Find where the given text appears and provide that cell's center as [x, y] coordinate. 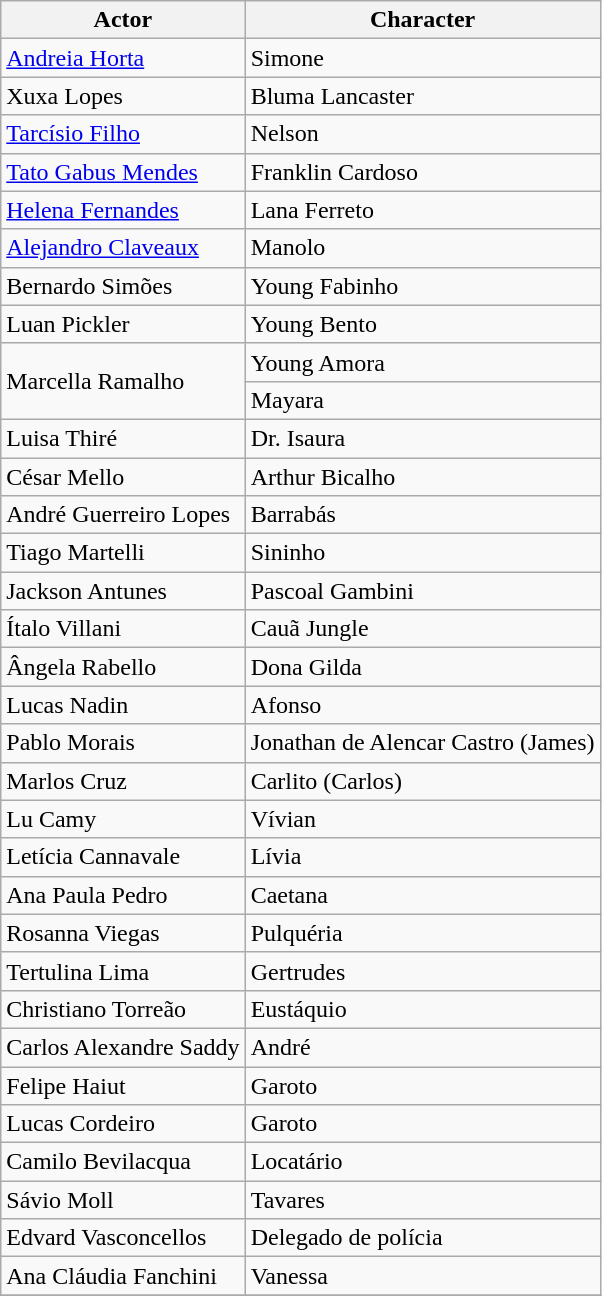
Carlito (Carlos) [422, 781]
Caetana [422, 895]
Manolo [422, 248]
Pascoal Gambini [422, 591]
Lucas Nadin [123, 705]
Edvard Vasconcellos [123, 1238]
Felipe Haiut [123, 1085]
Lucas Cordeiro [123, 1124]
Afonso [422, 705]
Ana Cláudia Fanchini [123, 1276]
André [422, 1047]
Young Fabinho [422, 286]
Young Amora [422, 362]
Tato Gabus Mendes [123, 172]
Tertulina Lima [123, 971]
Locatário [422, 1162]
Delegado de polícia [422, 1238]
Sávio Moll [123, 1200]
Letícia Cannavale [123, 857]
César Mello [123, 477]
Sininho [422, 553]
Bernardo Simões [123, 286]
Lívia [422, 857]
Simone [422, 58]
Pablo Morais [123, 743]
Mayara [422, 400]
Bluma Lancaster [422, 96]
Gertrudes [422, 971]
Tavares [422, 1200]
Camilo Bevilacqua [123, 1162]
Ângela Rabello [123, 667]
Jonathan de Alencar Castro (James) [422, 743]
Tarcísio Filho [123, 134]
Lu Camy [123, 819]
Dona Gilda [422, 667]
Character [422, 20]
Marlos Cruz [123, 781]
Andreia Horta [123, 58]
André Guerreiro Lopes [123, 515]
Ana Paula Pedro [123, 895]
Lana Ferreto [422, 210]
Helena Fernandes [123, 210]
Nelson [422, 134]
Tiago Martelli [123, 553]
Marcella Ramalho [123, 381]
Vanessa [422, 1276]
Eustáquio [422, 1009]
Dr. Isaura [422, 438]
Ítalo Villani [123, 629]
Alejandro Claveaux [123, 248]
Jackson Antunes [123, 591]
Arthur Bicalho [422, 477]
Rosanna Viegas [123, 933]
Luisa Thiré [123, 438]
Vívian [422, 819]
Cauã Jungle [422, 629]
Carlos Alexandre Saddy [123, 1047]
Young Bento [422, 324]
Christiano Torreão [123, 1009]
Luan Pickler [123, 324]
Xuxa Lopes [123, 96]
Barrabás [422, 515]
Actor [123, 20]
Pulquéria [422, 933]
Franklin Cardoso [422, 172]
